Identify which cell holds the provided text, then report its (x, y) central coordinate. 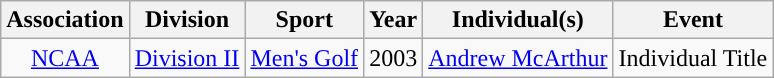
Division II (187, 58)
Andrew McArthur (518, 58)
Individual(s) (518, 20)
Year (394, 20)
NCAA (65, 58)
Association (65, 20)
Division (187, 20)
2003 (394, 58)
Men's Golf (304, 58)
Sport (304, 20)
Event (693, 20)
Individual Title (693, 58)
